Determine the (x, y) coordinate at the center of the cell enclosing the given text.  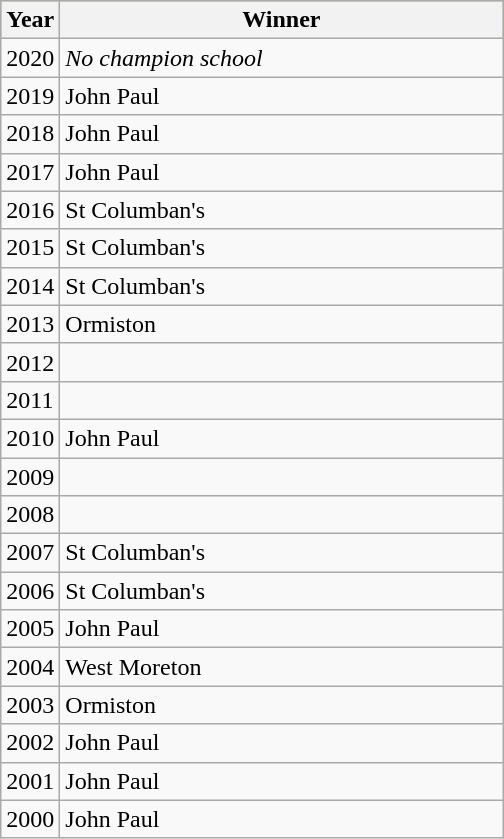
2014 (30, 286)
2013 (30, 324)
Winner (282, 20)
West Moreton (282, 667)
2002 (30, 743)
2012 (30, 362)
2001 (30, 781)
2020 (30, 58)
2000 (30, 819)
2017 (30, 172)
No champion school (282, 58)
2016 (30, 210)
2009 (30, 477)
2003 (30, 705)
2019 (30, 96)
2018 (30, 134)
2015 (30, 248)
2007 (30, 553)
2010 (30, 438)
2005 (30, 629)
2006 (30, 591)
2004 (30, 667)
2008 (30, 515)
Year (30, 20)
2011 (30, 400)
